From the cell containing the given text, extract its center point as (X, Y) coordinate. 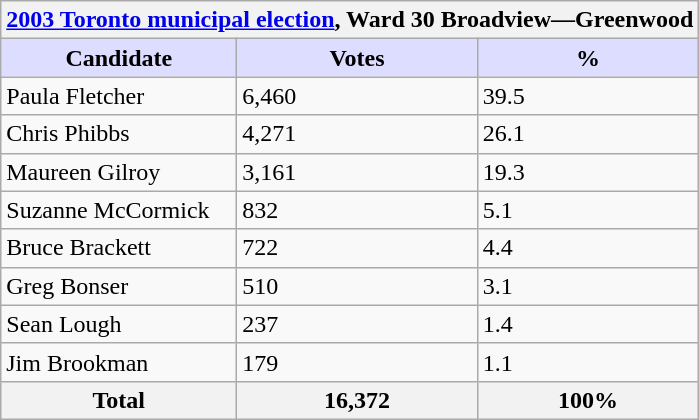
Total (119, 400)
26.1 (588, 134)
16,372 (357, 400)
1.1 (588, 362)
2003 Toronto municipal election, Ward 30 Broadview—Greenwood (350, 20)
4.4 (588, 248)
100% (588, 400)
722 (357, 248)
19.3 (588, 172)
832 (357, 210)
Greg Bonser (119, 286)
Bruce Brackett (119, 248)
237 (357, 324)
Candidate (119, 58)
Suzanne McCormick (119, 210)
Jim Brookman (119, 362)
Sean Lough (119, 324)
Maureen Gilroy (119, 172)
510 (357, 286)
5.1 (588, 210)
Votes (357, 58)
39.5 (588, 96)
3.1 (588, 286)
4,271 (357, 134)
% (588, 58)
1.4 (588, 324)
179 (357, 362)
6,460 (357, 96)
Chris Phibbs (119, 134)
3,161 (357, 172)
Paula Fletcher (119, 96)
